Provide the [X, Y] coordinate of the cell's center where the given text is located.  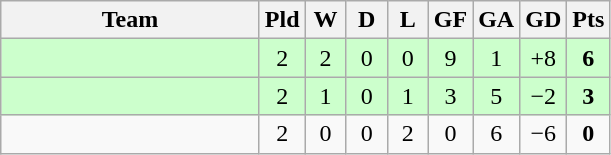
Pts [588, 20]
D [366, 20]
5 [496, 96]
Pld [282, 20]
+8 [544, 58]
GF [450, 20]
−2 [544, 96]
−6 [544, 134]
Team [130, 20]
9 [450, 58]
GD [544, 20]
GA [496, 20]
W [326, 20]
L [408, 20]
